Scan for the cell matching the given text and deliver its [X, Y] coordinate at center. 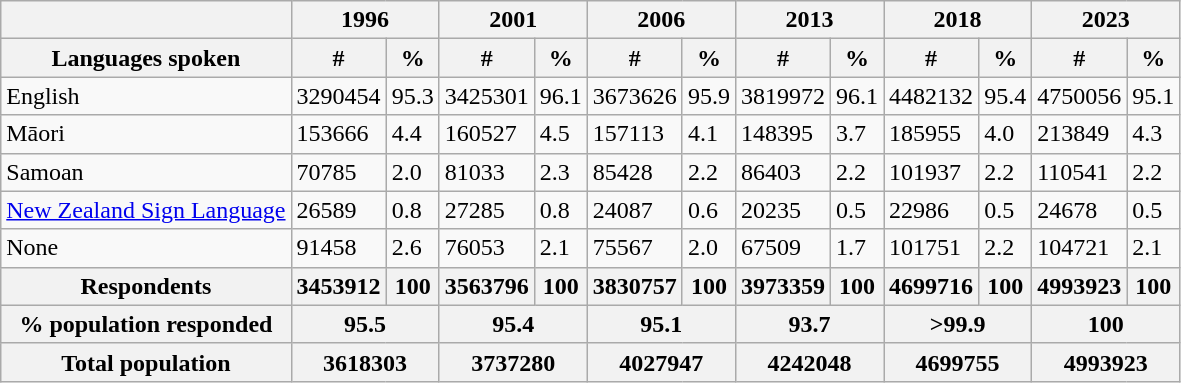
4.4 [412, 134]
4482132 [932, 96]
3830757 [634, 286]
22986 [932, 210]
3425301 [486, 96]
24087 [634, 210]
76053 [486, 248]
27285 [486, 210]
70785 [338, 172]
3563796 [486, 286]
93.7 [809, 324]
213849 [1080, 134]
2006 [661, 20]
26589 [338, 210]
2023 [1106, 20]
2.6 [412, 248]
85428 [634, 172]
20235 [782, 210]
81033 [486, 172]
4750056 [1080, 96]
91458 [338, 248]
Languages spoken [146, 58]
101937 [932, 172]
3453912 [338, 286]
% population responded [146, 324]
153666 [338, 134]
3290454 [338, 96]
2018 [958, 20]
67509 [782, 248]
>99.9 [958, 324]
3973359 [782, 286]
Māori [146, 134]
4699755 [958, 362]
3673626 [634, 96]
3819972 [782, 96]
None [146, 248]
Respondents [146, 286]
1.7 [856, 248]
160527 [486, 134]
New Zealand Sign Language [146, 210]
4.0 [1006, 134]
1996 [365, 20]
Total population [146, 362]
185955 [932, 134]
0.6 [708, 210]
75567 [634, 248]
104721 [1080, 248]
2001 [513, 20]
3618303 [365, 362]
2013 [809, 20]
95.5 [365, 324]
3737280 [513, 362]
157113 [634, 134]
3.7 [856, 134]
Samoan [146, 172]
4699716 [932, 286]
95.9 [708, 96]
24678 [1080, 210]
148395 [782, 134]
4.3 [1154, 134]
86403 [782, 172]
English [146, 96]
101751 [932, 248]
4027947 [661, 362]
110541 [1080, 172]
95.3 [412, 96]
2.3 [560, 172]
4242048 [809, 362]
4.5 [560, 134]
4.1 [708, 134]
